Determine the (X, Y) coordinate at the center of the cell enclosing the given text.  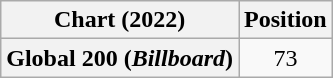
Global 200 (Billboard) (120, 58)
Position (285, 20)
Chart (2022) (120, 20)
73 (285, 58)
